For the text-containing cell, return its midpoint in [X, Y] coordinate format. 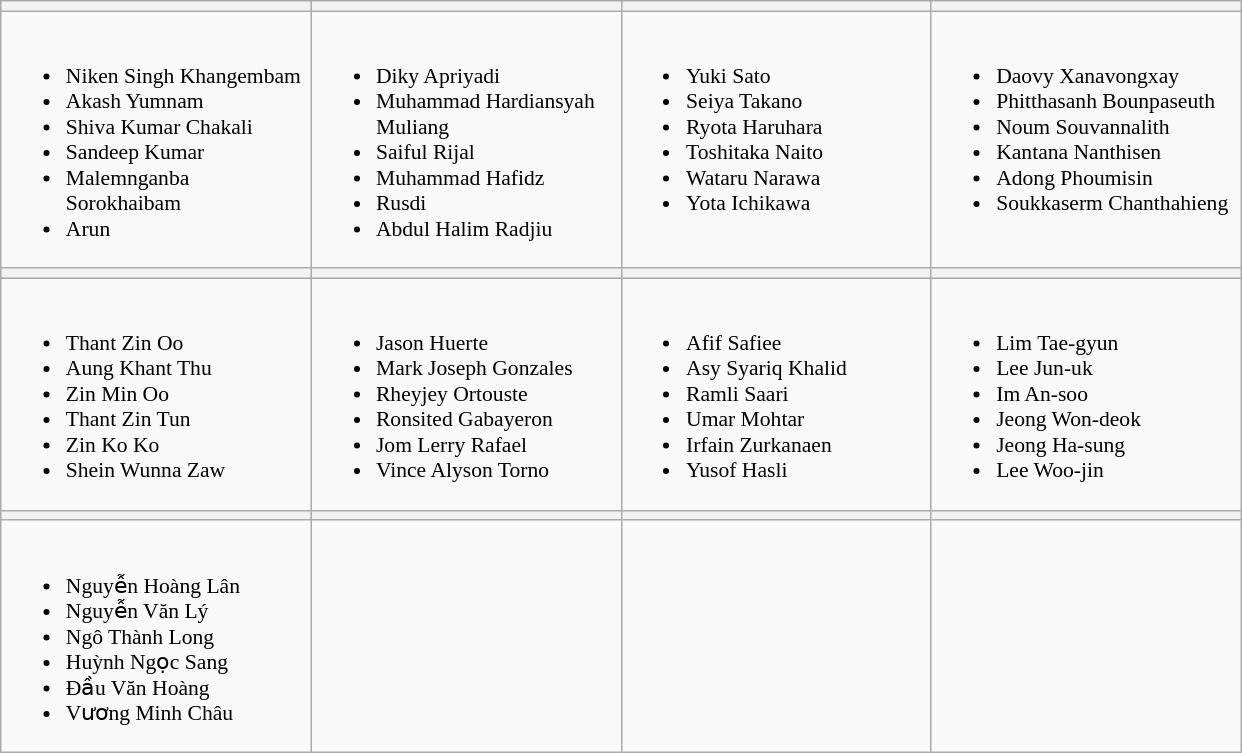
Thant Zin OoAung Khant ThuZin Min OoThant Zin TunZin Ko KoShein Wunna Zaw [156, 395]
Lim Tae-gyunLee Jun-ukIm An-sooJeong Won-deokJeong Ha-sungLee Woo-jin [1086, 395]
Nguyễn Hoàng LânNguyễn Văn LýNgô Thành LongHuỳnh Ngọc SangĐầu Văn HoàngVương Minh Châu [156, 637]
Daovy XanavongxayPhitthasanh BounpaseuthNoum SouvannalithKantana NanthisenAdong PhoumisinSoukkaserm Chanthahieng [1086, 140]
Diky ApriyadiMuhammad Hardiansyah MuliangSaiful RijalMuhammad HafidzRusdiAbdul Halim Radjiu [466, 140]
Niken Singh KhangembamAkash YumnamShiva Kumar ChakaliSandeep KumarMalemnganba SorokhaibamArun [156, 140]
Jason HuerteMark Joseph GonzalesRheyjey OrtousteRonsited GabayeronJom Lerry RafaelVince Alyson Torno [466, 395]
Yuki SatoSeiya TakanoRyota HaruharaToshitaka NaitoWataru NarawaYota Ichikawa [776, 140]
Afif SafieeAsy Syariq KhalidRamli SaariUmar MohtarIrfain ZurkanaenYusof Hasli [776, 395]
